Determine the [x, y] coordinate at the center of the cell enclosing the given text.  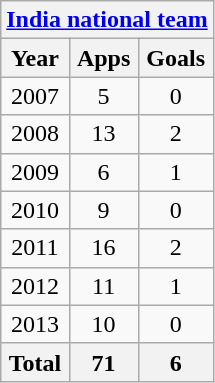
71 [104, 362]
Apps [104, 58]
11 [104, 286]
5 [104, 96]
Goals [176, 58]
2010 [35, 210]
2012 [35, 286]
2013 [35, 324]
Year [35, 58]
Total [35, 362]
9 [104, 210]
India national team [107, 20]
2011 [35, 248]
10 [104, 324]
2009 [35, 172]
2008 [35, 134]
13 [104, 134]
2007 [35, 96]
16 [104, 248]
